Output the [X, Y] coordinate of the center of the cell containing the given text.  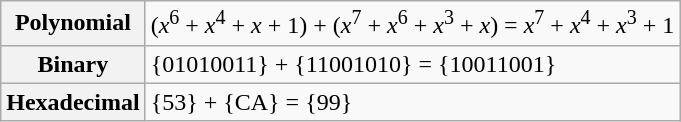
(x6 + x4 + x + 1) + (x7 + x6 + x3 + x) = x7 + x4 + x3 + 1 [412, 24]
Binary [73, 64]
{01010011} + {11001010} = {10011001} [412, 64]
Polynomial [73, 24]
Hexadecimal [73, 102]
{53} + {CA} = {99} [412, 102]
